Extract the (X, Y) coordinate from the center of the cell holding the provided text.  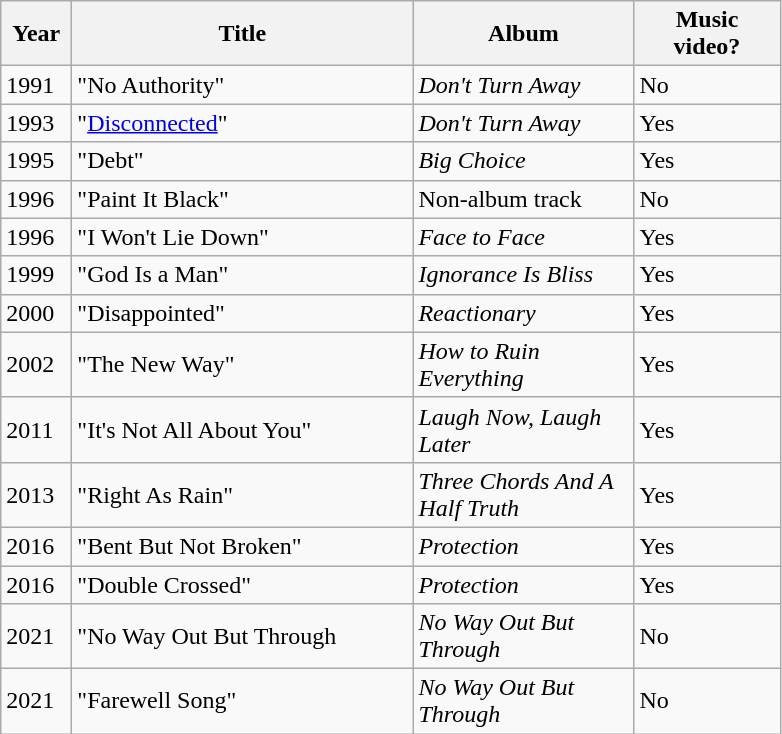
"Bent But Not Broken" (242, 546)
Album (524, 34)
"I Won't Lie Down" (242, 237)
How to Ruin Everything (524, 364)
1999 (36, 275)
Year (36, 34)
Non-album track (524, 199)
"No Way Out But Through (242, 636)
Title (242, 34)
2002 (36, 364)
Big Choice (524, 161)
1991 (36, 85)
"Paint It Black" (242, 199)
Reactionary (524, 313)
"Debt" (242, 161)
Three Chords And A Half Truth (524, 494)
Ignorance Is Bliss (524, 275)
Laugh Now, Laugh Later (524, 430)
2011 (36, 430)
Music video? (707, 34)
"Farewell Song" (242, 702)
Face to Face (524, 237)
1993 (36, 123)
"Double Crossed" (242, 585)
"Right As Rain" (242, 494)
"God Is a Man" (242, 275)
1995 (36, 161)
2000 (36, 313)
"The New Way" (242, 364)
"Disconnected" (242, 123)
2013 (36, 494)
"Disappointed" (242, 313)
"It's Not All About You" (242, 430)
"No Authority" (242, 85)
